From the cell containing the given text, extract its center point as [x, y] coordinate. 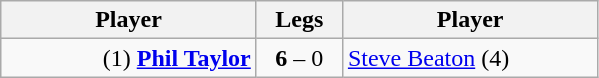
Legs [299, 20]
Steve Beaton (4) [470, 58]
(1) Phil Taylor [129, 58]
6 – 0 [299, 58]
